Return (X, Y) of the center of cell containing provided text 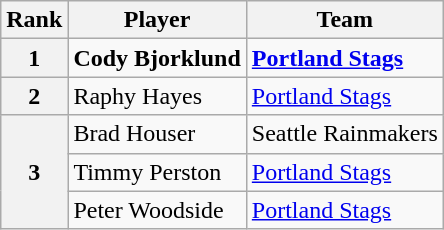
2 (34, 96)
Raphy Hayes (157, 96)
Rank (34, 20)
Peter Woodside (157, 210)
Cody Bjorklund (157, 58)
Brad Houser (157, 134)
Timmy Perston (157, 172)
Player (157, 20)
1 (34, 58)
Team (344, 20)
Seattle Rainmakers (344, 134)
3 (34, 172)
